Detect which cell encompasses the target text, then output its (X, Y) center coordinate. 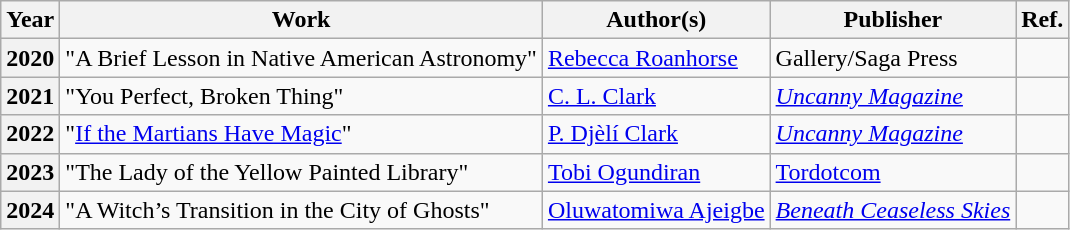
C. L. Clark (656, 96)
2024 (30, 210)
Oluwatomiwa Ajeigbe (656, 210)
Tordotcom (893, 172)
2021 (30, 96)
Publisher (893, 20)
2022 (30, 134)
Rebecca Roanhorse (656, 58)
"If the Martians Have Magic" (302, 134)
"A Witch’s Transition in the City of Ghosts" (302, 210)
Work (302, 20)
Year (30, 20)
"You Perfect, Broken Thing" (302, 96)
"The Lady of the Yellow Painted Library" (302, 172)
Beneath Ceaseless Skies (893, 210)
2023 (30, 172)
Ref. (1042, 20)
Gallery/Saga Press (893, 58)
Author(s) (656, 20)
2020 (30, 58)
Tobi Ogundiran (656, 172)
"A Brief Lesson in Native American Astronomy" (302, 58)
P. Djèlí Clark (656, 134)
